Identify which cell holds the provided text, then report its [X, Y] central coordinate. 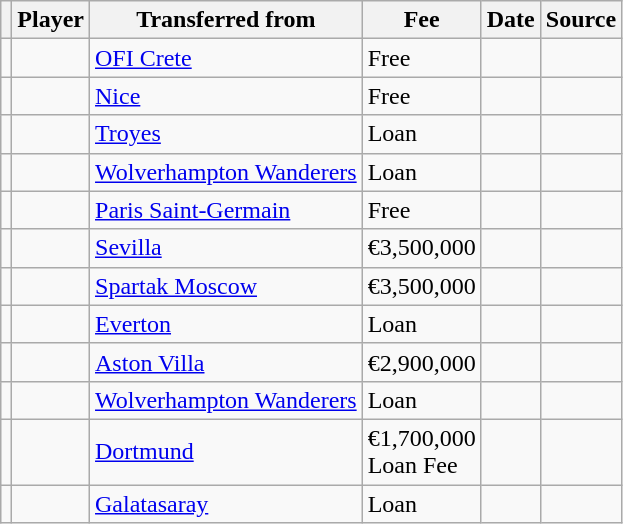
Transferred from [226, 20]
OFI Crete [226, 58]
Troyes [226, 134]
Nice [226, 96]
Galatasaray [226, 503]
Paris Saint-Germain [226, 210]
Date [510, 20]
Player [51, 20]
Spartak Moscow [226, 286]
Aston Villa [226, 362]
Sevilla [226, 248]
€1,700,000 Loan Fee [422, 452]
€2,900,000 [422, 362]
Fee [422, 20]
Source [580, 20]
Dortmund [226, 452]
Everton [226, 324]
